Provide the [X, Y] coordinate of the cell's center where the given text is located.  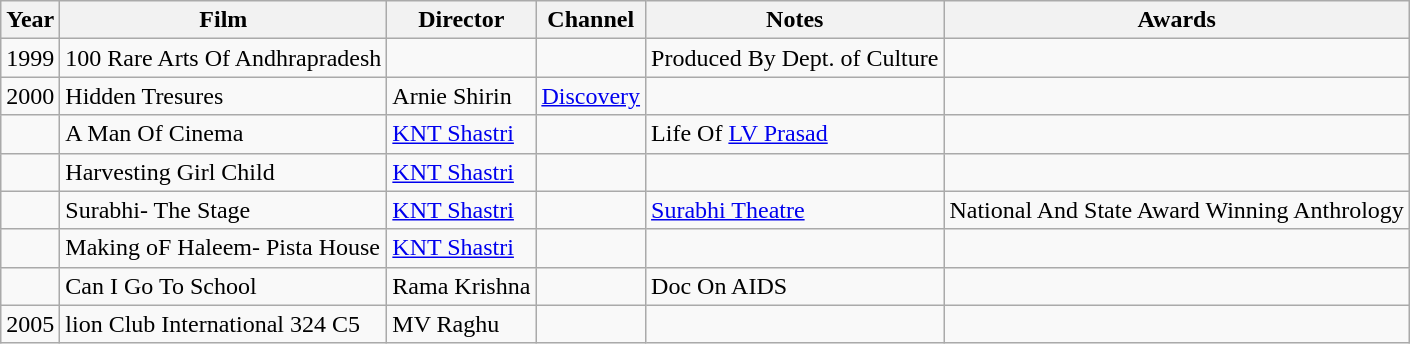
Harvesting Girl Child [224, 172]
Produced By Dept. of Culture [795, 58]
Making oF Haleem- Pista House [224, 248]
Channel [591, 20]
National And State Award Winning Anthrology [1176, 210]
Film [224, 20]
Doc On AIDS [795, 286]
lion Club International 324 C5 [224, 324]
Surabhi- The Stage [224, 210]
2000 [30, 96]
Rama Krishna [462, 286]
2005 [30, 324]
Can I Go To School [224, 286]
Discovery [591, 96]
Surabhi Theatre [795, 210]
MV Raghu [462, 324]
A Man Of Cinema [224, 134]
Notes [795, 20]
Life Of LV Prasad [795, 134]
100 Rare Arts Of Andhrapradesh [224, 58]
1999 [30, 58]
Hidden Tresures [224, 96]
Arnie Shirin [462, 96]
Director [462, 20]
Year [30, 20]
Awards [1176, 20]
